From the cell containing the given text, extract its center point as (x, y) coordinate. 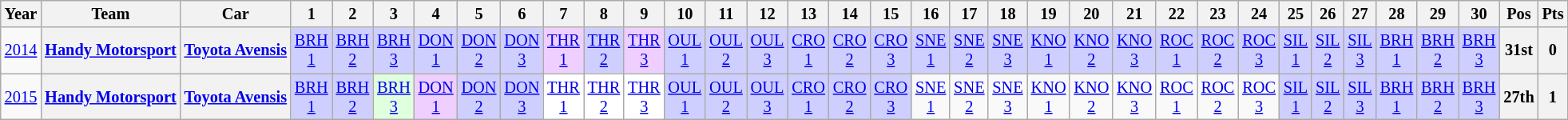
8 (604, 14)
Team (110, 14)
19 (1049, 14)
28 (1397, 14)
18 (1007, 14)
16 (931, 14)
24 (1259, 14)
27th (1518, 97)
Pos (1518, 14)
21 (1134, 14)
6 (522, 14)
12 (768, 14)
3 (394, 14)
2014 (21, 50)
13 (808, 14)
23 (1218, 14)
30 (1479, 14)
9 (644, 14)
4 (436, 14)
Pts (1553, 14)
0 (1553, 50)
15 (891, 14)
17 (969, 14)
2 (353, 14)
26 (1328, 14)
29 (1438, 14)
20 (1091, 14)
22 (1177, 14)
Car (236, 14)
31st (1518, 50)
2015 (21, 97)
27 (1360, 14)
11 (726, 14)
10 (685, 14)
5 (479, 14)
25 (1296, 14)
14 (850, 14)
7 (563, 14)
Year (21, 14)
